Determine the [x, y] coordinate at the center of the cell enclosing the given text.  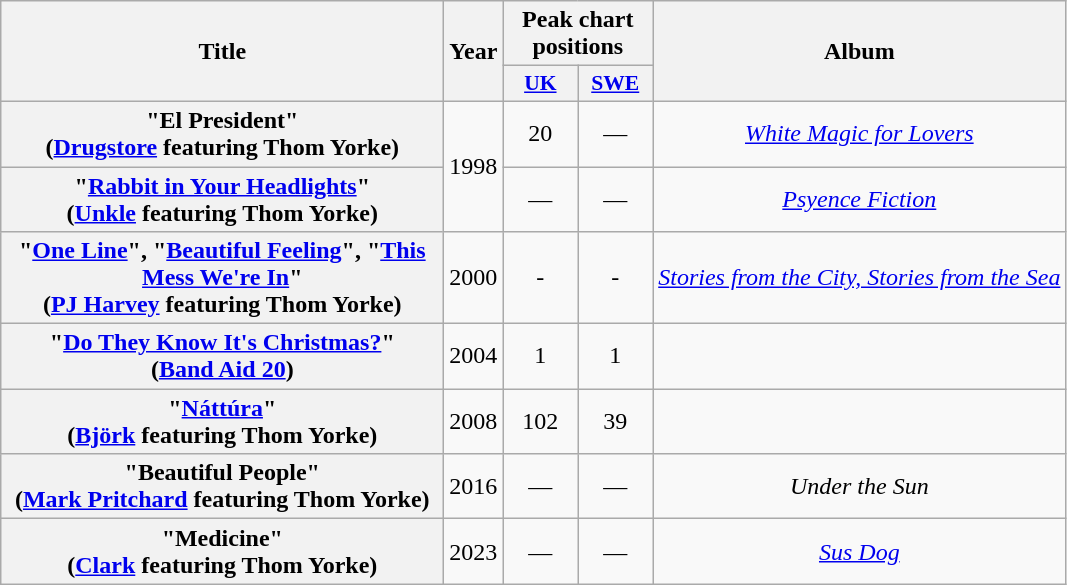
SWE [616, 84]
"Beautiful People"(Mark Pritchard featuring Thom Yorke) [222, 486]
2008 [474, 422]
Title [222, 52]
102 [540, 422]
1998 [474, 166]
Peak chart positions [578, 34]
UK [540, 84]
Album [860, 52]
White Magic for Lovers [860, 134]
2023 [474, 552]
2000 [474, 278]
"El President"(Drugstore featuring Thom Yorke) [222, 134]
"Náttúra"(Björk featuring Thom Yorke) [222, 422]
Under the Sun [860, 486]
"Medicine"(Clark featuring Thom Yorke) [222, 552]
20 [540, 134]
Stories from the City, Stories from the Sea [860, 278]
Sus Dog [860, 552]
"Do They Know It's Christmas?"(Band Aid 20) [222, 356]
2004 [474, 356]
39 [616, 422]
2016 [474, 486]
Year [474, 52]
"Rabbit in Your Headlights"(Unkle featuring Thom Yorke) [222, 198]
"One Line", "Beautiful Feeling", "This Mess We're In" (PJ Harvey featuring Thom Yorke) [222, 278]
Psyence Fiction [860, 198]
